Return [X, Y] of the center of cell containing provided text 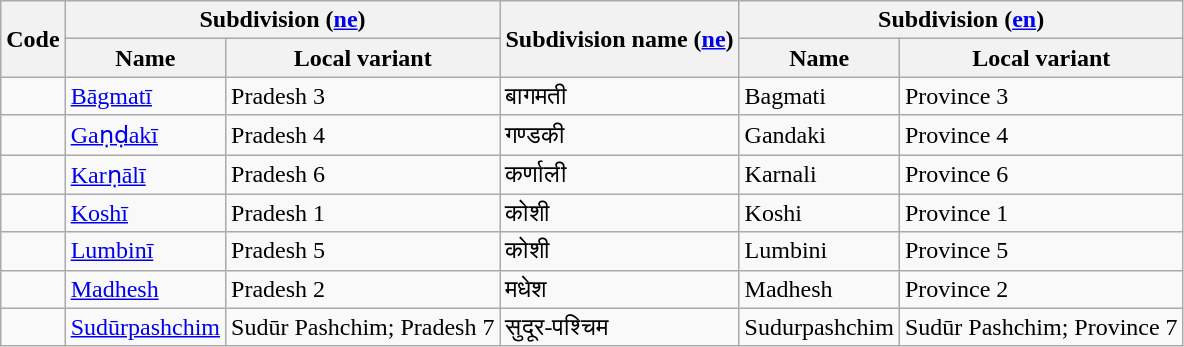
Subdivision name (ne) [620, 39]
कर्णाली [620, 174]
Bāgmatī [145, 96]
बागमती [620, 96]
सुदूर-पश्चिम [620, 327]
Koshī [145, 213]
Pradesh 3 [363, 96]
मधेश [620, 289]
Bagmati [819, 96]
Pradesh 1 [363, 213]
Province 5 [1041, 251]
Province 2 [1041, 289]
गण्डकी [620, 135]
Pradesh 4 [363, 135]
Sudūr Pashchim; Province 7 [1041, 327]
Subdivision (ne) [282, 20]
Subdivision (en) [961, 20]
Province 1 [1041, 213]
Pradesh 6 [363, 174]
Sudūrpashchim [145, 327]
Karnali [819, 174]
Province 3 [1041, 96]
Lumbinī [145, 251]
Sudūr Pashchim; Pradesh 7 [363, 327]
Province 4 [1041, 135]
Pradesh 5 [363, 251]
Gaṇḍakī [145, 135]
Karṇālī [145, 174]
Code [33, 39]
Lumbini [819, 251]
Koshi [819, 213]
Gandaki [819, 135]
Province 6 [1041, 174]
Sudurpashchim [819, 327]
Pradesh 2 [363, 289]
